Locate the cell with the specified text and output its [X, Y] center coordinate. 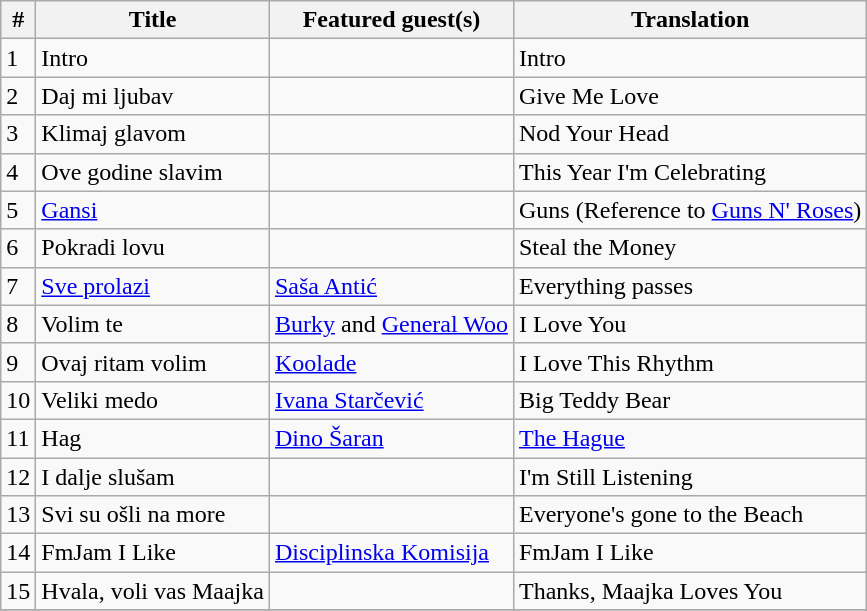
12 [18, 477]
Sve prolazi [153, 286]
14 [18, 553]
I Love You [690, 324]
Guns (Reference to Guns N' Roses) [690, 210]
Saša Antić [391, 286]
Everyone's gone to the Beach [690, 515]
Pokradi lovu [153, 248]
Veliki medo [153, 400]
Give Me Love [690, 96]
Title [153, 20]
7 [18, 286]
Gansi [153, 210]
Big Teddy Bear [690, 400]
Klimaj glavom [153, 134]
4 [18, 172]
Hag [153, 438]
1 [18, 58]
Volim te [153, 324]
13 [18, 515]
2 [18, 96]
I dalje slušam [153, 477]
5 [18, 210]
Disciplinska Komisija [391, 553]
8 [18, 324]
6 [18, 248]
This Year I'm Celebrating [690, 172]
Ovaj ritam volim [153, 362]
Ivana Starčević [391, 400]
Everything passes [690, 286]
The Hague [690, 438]
Hvala, voli vas Maajka [153, 591]
I Love This Rhythm [690, 362]
9 [18, 362]
3 [18, 134]
10 [18, 400]
Koolade [391, 362]
Svi su ošli na more [153, 515]
15 [18, 591]
Daj mi ljubav [153, 96]
Nod Your Head [690, 134]
Featured guest(s) [391, 20]
Thanks, Maajka Loves You [690, 591]
I'm Still Listening [690, 477]
Steal the Money [690, 248]
11 [18, 438]
Burky and General Woo [391, 324]
Translation [690, 20]
# [18, 20]
Dino Šaran [391, 438]
Ove godine slavim [153, 172]
